From the cell containing the given text, extract its center point as [X, Y] coordinate. 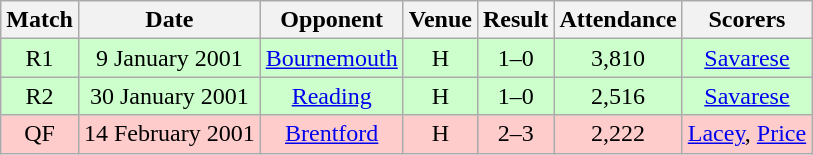
R1 [40, 58]
14 February 2001 [169, 134]
3,810 [618, 58]
30 January 2001 [169, 96]
Match [40, 20]
Bournemouth [332, 58]
Reading [332, 96]
2,516 [618, 96]
Opponent [332, 20]
2,222 [618, 134]
Brentford [332, 134]
Result [515, 20]
R2 [40, 96]
Scorers [746, 20]
Lacey, Price [746, 134]
2–3 [515, 134]
Date [169, 20]
9 January 2001 [169, 58]
QF [40, 134]
Venue [440, 20]
Attendance [618, 20]
